Determine the (x, y) coordinate at the center of the cell enclosing the given text.  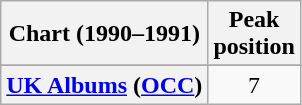
7 (254, 85)
Peakposition (254, 34)
Chart (1990–1991) (104, 34)
UK Albums (OCC) (104, 85)
